Provide the [x, y] coordinate of the cell's center where the given text is located.  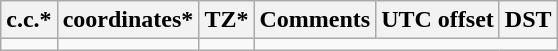
c.c.* [29, 20]
Comments [315, 20]
UTC offset [438, 20]
DST [528, 20]
TZ* [226, 20]
coordinates* [128, 20]
